Provide the [x, y] coordinate of the cell's center where the given text is located.  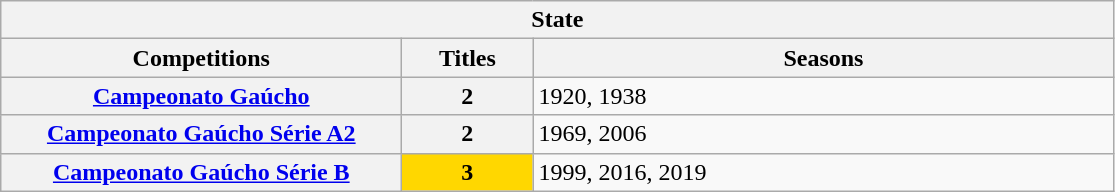
1969, 2006 [824, 134]
Titles [468, 58]
Seasons [824, 58]
Campeonato Gaúcho Série A2 [202, 134]
Campeonato Gaúcho [202, 96]
1999, 2016, 2019 [824, 172]
Campeonato Gaúcho Série B [202, 172]
1920, 1938 [824, 96]
Competitions [202, 58]
State [558, 20]
3 [468, 172]
